Capture the cell that displays the provided text and extract its (X, Y) central coordinate. 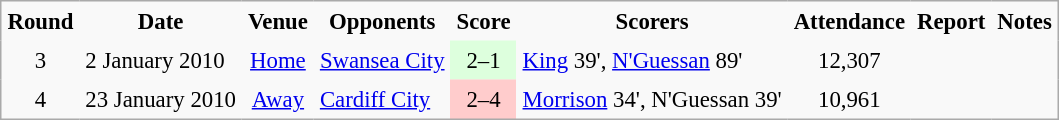
Round (40, 21)
Away (278, 100)
Opponents (382, 21)
3 (40, 60)
Swansea City (382, 60)
Home (278, 60)
12,307 (850, 60)
Attendance (850, 21)
Venue (278, 21)
Score (484, 21)
2 January 2010 (160, 60)
Date (160, 21)
10,961 (850, 100)
Notes (1024, 21)
4 (40, 100)
Cardiff City (382, 100)
King 39', N'Guessan 89' (652, 60)
2–1 (484, 60)
2–4 (484, 100)
Report (951, 21)
Scorers (652, 21)
Morrison 34', N'Guessan 39' (652, 100)
23 January 2010 (160, 100)
